Return [x, y] of the center of cell containing provided text 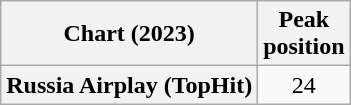
Chart (2023) [130, 34]
Russia Airplay (TopHit) [130, 85]
24 [304, 85]
Peakposition [304, 34]
